From the cell containing the given text, extract its center point as [x, y] coordinate. 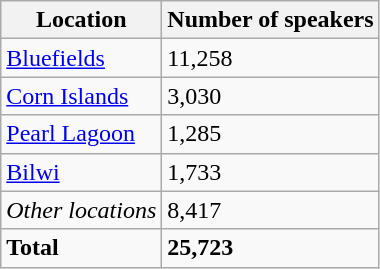
Bluefields [82, 58]
Total [82, 248]
Corn Islands [82, 96]
Other locations [82, 210]
1,285 [270, 134]
Bilwi [82, 172]
8,417 [270, 210]
1,733 [270, 172]
Location [82, 20]
Pearl Lagoon [82, 134]
3,030 [270, 96]
25,723 [270, 248]
11,258 [270, 58]
Number of speakers [270, 20]
